Detect which cell encompasses the target text, then output its (X, Y) center coordinate. 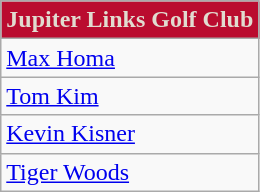
Max Homa (130, 58)
Kevin Kisner (130, 134)
Tiger Woods (130, 172)
Jupiter Links Golf Club (130, 20)
Tom Kim (130, 96)
